Locate the cell with the specified text and output its [x, y] center coordinate. 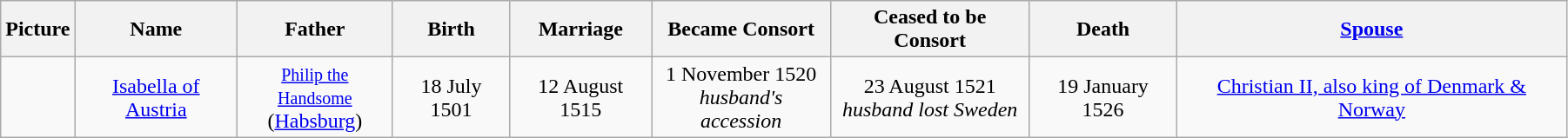
1 November 1520 husband's accession [741, 97]
Became Consort [741, 30]
Marriage [581, 30]
Picture [38, 30]
Name [157, 30]
Father [315, 30]
Isabella of Austria [157, 97]
Philip the Handsome (Habsburg) [315, 97]
Birth [451, 30]
12 August 1515 [581, 97]
18 July 1501 [451, 97]
Christian II, also king of Denmark & Norway [1371, 97]
Death [1103, 30]
23 August 1521husband lost Sweden [929, 97]
Ceased to be Consort [929, 30]
19 January 1526 [1103, 97]
Spouse [1371, 30]
